Capture the cell that displays the provided text and extract its (X, Y) central coordinate. 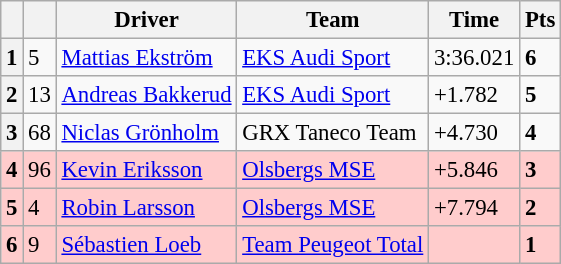
Sébastien Loeb (146, 245)
Team Peugeot Total (333, 245)
3:36.021 (474, 58)
68 (40, 133)
Time (474, 20)
Team (333, 20)
Mattias Ekström (146, 58)
Robin Larsson (146, 208)
Pts (540, 20)
+7.794 (474, 208)
+4.730 (474, 133)
GRX Taneco Team (333, 133)
Niclas Grönholm (146, 133)
Driver (146, 20)
9 (40, 245)
Kevin Eriksson (146, 170)
96 (40, 170)
+1.782 (474, 95)
+5.846 (474, 170)
Andreas Bakkerud (146, 95)
13 (40, 95)
